For the text-containing cell, return its midpoint in [x, y] coordinate format. 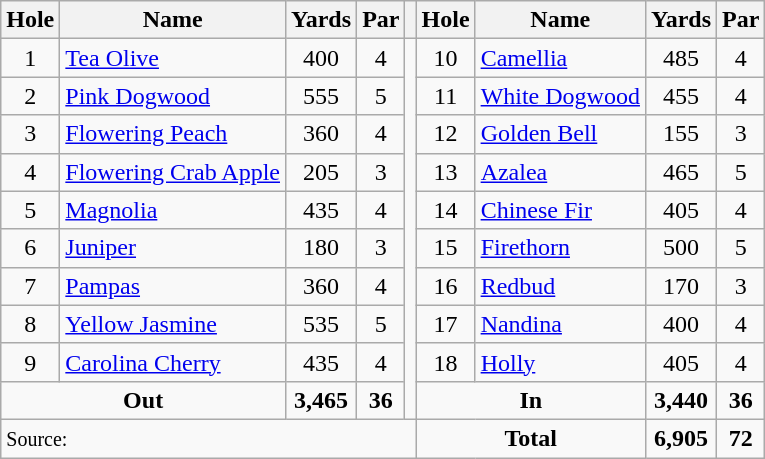
500 [680, 248]
Yellow Jasmine [173, 324]
465 [680, 172]
Firethorn [560, 248]
18 [446, 362]
Redbud [560, 286]
Flowering Peach [173, 134]
17 [446, 324]
White Dogwood [560, 96]
14 [446, 210]
9 [30, 362]
Total [530, 438]
Juniper [173, 248]
180 [322, 248]
170 [680, 286]
10 [446, 58]
13 [446, 172]
Nandina [560, 324]
555 [322, 96]
12 [446, 134]
Golden Bell [560, 134]
72 [741, 438]
485 [680, 58]
15 [446, 248]
3,465 [322, 400]
2 [30, 96]
Pink Dogwood [173, 96]
Out [144, 400]
16 [446, 286]
Magnolia [173, 210]
455 [680, 96]
535 [322, 324]
6,905 [680, 438]
7 [30, 286]
Pampas [173, 286]
6 [30, 248]
Source: [208, 438]
155 [680, 134]
Chinese Fir [560, 210]
11 [446, 96]
3,440 [680, 400]
1 [30, 58]
In [530, 400]
205 [322, 172]
Camellia [560, 58]
Holly [560, 362]
Flowering Crab Apple [173, 172]
Tea Olive [173, 58]
Carolina Cherry [173, 362]
8 [30, 324]
Azalea [560, 172]
